Search for the cell housing the specified text and yield its (x, y) center coordinate. 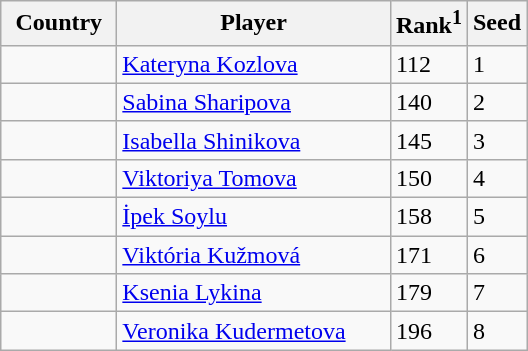
Ksenia Lykina (254, 293)
İpek Soylu (254, 217)
1 (496, 64)
196 (428, 331)
158 (428, 217)
Sabina Sharipova (254, 102)
Rank1 (428, 24)
150 (428, 178)
4 (496, 178)
Viktória Kužmová (254, 255)
Isabella Shinikova (254, 140)
Country (59, 24)
2 (496, 102)
140 (428, 102)
Veronika Kudermetova (254, 331)
171 (428, 255)
Viktoriya Tomova (254, 178)
145 (428, 140)
Kateryna Kozlova (254, 64)
179 (428, 293)
Player (254, 24)
7 (496, 293)
3 (496, 140)
112 (428, 64)
8 (496, 331)
Seed (496, 24)
5 (496, 217)
6 (496, 255)
